Determine the [X, Y] coordinate at the center of the cell enclosing the given text.  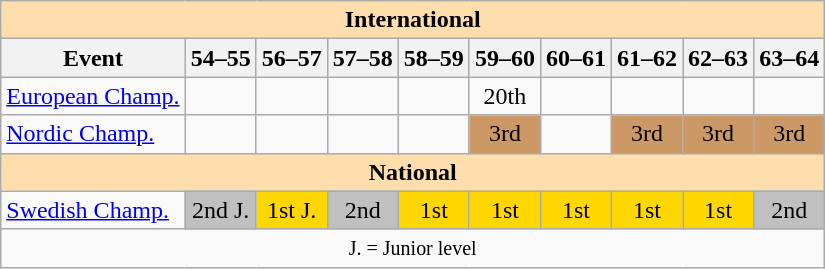
20th [504, 96]
61–62 [646, 58]
63–64 [790, 58]
62–63 [718, 58]
54–55 [220, 58]
57–58 [362, 58]
J. = Junior level [413, 248]
National [413, 172]
European Champ. [93, 96]
International [413, 20]
Event [93, 58]
59–60 [504, 58]
58–59 [434, 58]
56–57 [292, 58]
1st J. [292, 210]
2nd J. [220, 210]
Nordic Champ. [93, 134]
Swedish Champ. [93, 210]
60–61 [576, 58]
